Detect which cell encompasses the target text, then output its (X, Y) center coordinate. 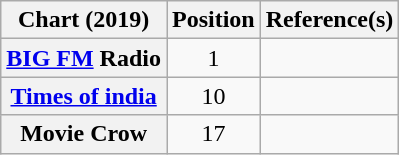
Movie Crow (84, 134)
Times of india (84, 96)
Chart (2019) (84, 20)
1 (213, 58)
10 (213, 96)
BIG FM Radio (84, 58)
Position (213, 20)
17 (213, 134)
Reference(s) (330, 20)
